Search for the cell housing the specified text and yield its (X, Y) center coordinate. 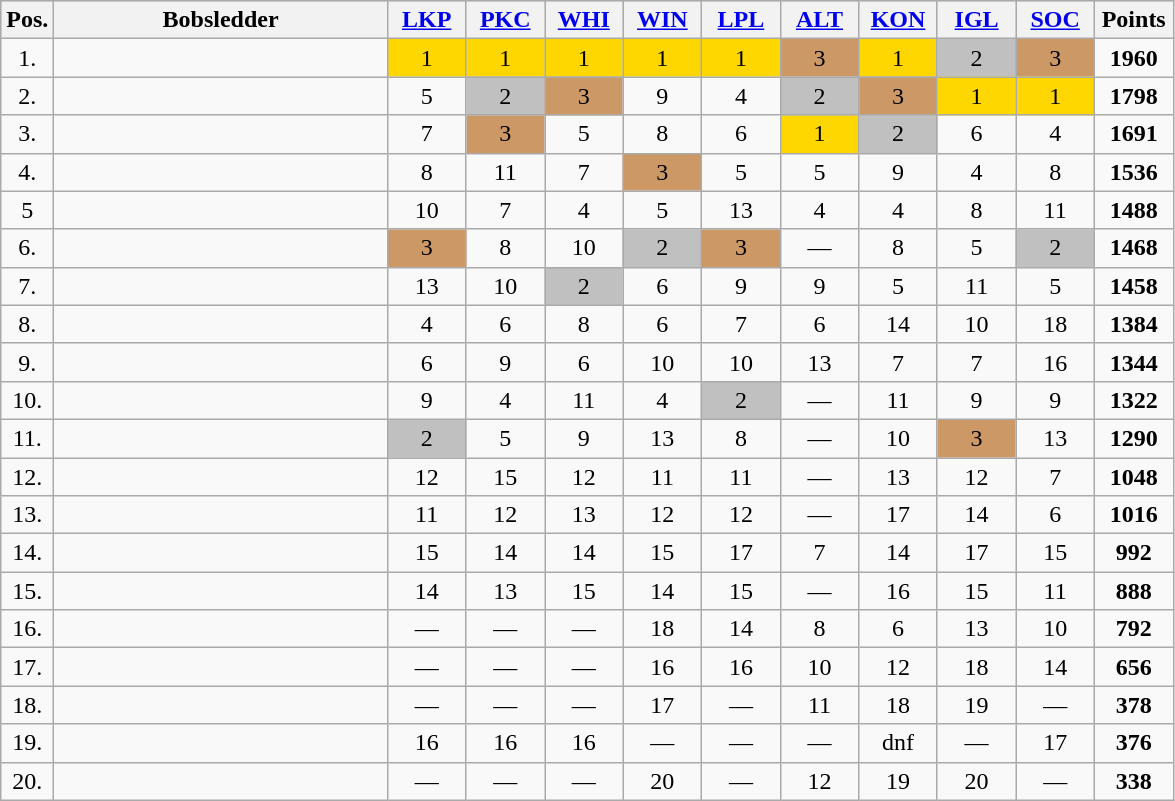
8. (28, 324)
1290 (1134, 438)
792 (1134, 629)
1322 (1134, 400)
Pos. (28, 20)
1384 (1134, 324)
656 (1134, 667)
1536 (1134, 172)
LKP (426, 20)
14. (28, 553)
20. (28, 781)
376 (1134, 743)
9. (28, 362)
1. (28, 58)
17. (28, 667)
18. (28, 705)
15. (28, 591)
16. (28, 629)
KON (898, 20)
LPL (742, 20)
6. (28, 248)
378 (1134, 705)
1344 (1134, 362)
10. (28, 400)
12. (28, 477)
1016 (1134, 515)
19. (28, 743)
Bobsledder (221, 20)
ALT (820, 20)
1488 (1134, 210)
1798 (1134, 96)
7. (28, 286)
WHI (584, 20)
3. (28, 134)
PKC (506, 20)
dnf (898, 743)
1691 (1134, 134)
SOC (1056, 20)
2. (28, 96)
WIN (662, 20)
1458 (1134, 286)
1048 (1134, 477)
IGL (976, 20)
338 (1134, 781)
13. (28, 515)
1468 (1134, 248)
11. (28, 438)
992 (1134, 553)
1960 (1134, 58)
888 (1134, 591)
4. (28, 172)
Points (1134, 20)
